Scan for the cell matching the given text and deliver its [X, Y] coordinate at center. 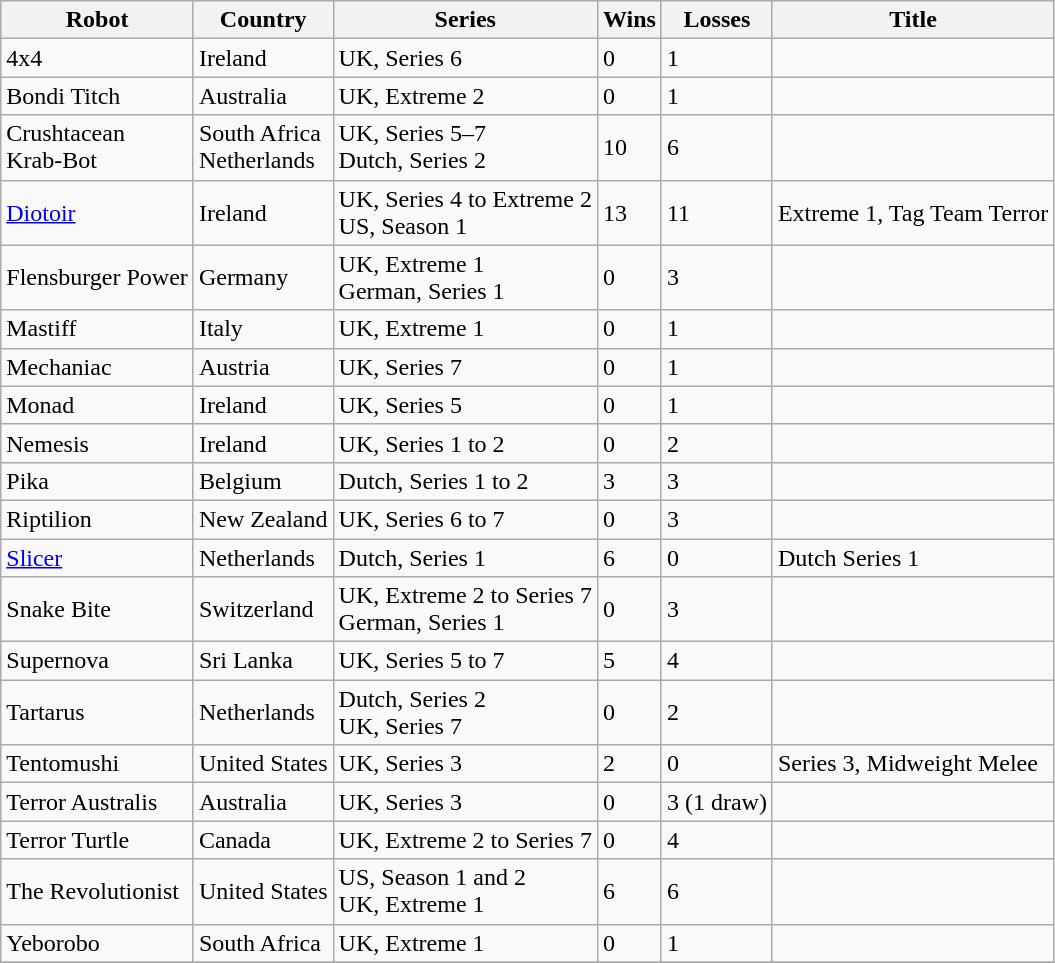
Monad [98, 405]
Bondi Titch [98, 96]
Robot [98, 20]
Tartarus [98, 712]
Losses [716, 20]
Series 3, Midweight Melee [912, 764]
US, Season 1 and 2UK, Extreme 1 [465, 892]
Mechaniac [98, 367]
UK, Extreme 1German, Series 1 [465, 278]
4x4 [98, 58]
New Zealand [263, 519]
The Revolutionist [98, 892]
Terror Australis [98, 802]
Dutch Series 1 [912, 557]
UK, Extreme 2 to Series 7German, Series 1 [465, 610]
UK, Series 4 to Extreme 2US, Season 1 [465, 212]
UK, Series 5 to 7 [465, 661]
Riptilion [98, 519]
3 (1 draw) [716, 802]
Sri Lanka [263, 661]
Mastiff [98, 329]
UK, Extreme 2 to Series 7 [465, 840]
Canada [263, 840]
UK, Series 5 [465, 405]
Austria [263, 367]
CrushtaceanKrab-Bot [98, 148]
13 [629, 212]
Switzerland [263, 610]
11 [716, 212]
South Africa [263, 943]
Snake Bite [98, 610]
Title [912, 20]
UK, Series 7 [465, 367]
Terror Turtle [98, 840]
10 [629, 148]
Germany [263, 278]
Nemesis [98, 443]
Dutch, Series 1 to 2 [465, 481]
UK, Series 1 to 2 [465, 443]
Pika [98, 481]
Italy [263, 329]
South AfricaNetherlands [263, 148]
Yeborobo [98, 943]
Tentomushi [98, 764]
Series [465, 20]
UK, Series 6 to 7 [465, 519]
Belgium [263, 481]
Dutch, Series 2UK, Series 7 [465, 712]
UK, Series 6 [465, 58]
Supernova [98, 661]
UK, Extreme 2 [465, 96]
Wins [629, 20]
Flensburger Power [98, 278]
Country [263, 20]
Extreme 1, Tag Team Terror [912, 212]
Dutch, Series 1 [465, 557]
Slicer [98, 557]
Diotoir [98, 212]
5 [629, 661]
UK, Series 5–7Dutch, Series 2 [465, 148]
